Detect which cell encompasses the target text, then output its (x, y) center coordinate. 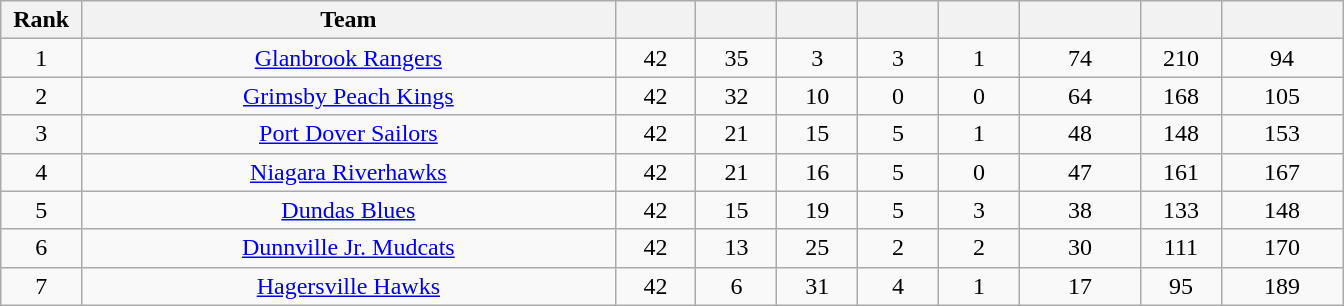
153 (1282, 134)
74 (1080, 58)
Grimsby Peach Kings (349, 96)
17 (1080, 286)
47 (1080, 172)
Dundas Blues (349, 210)
25 (818, 248)
10 (818, 96)
161 (1182, 172)
64 (1080, 96)
170 (1282, 248)
105 (1282, 96)
16 (818, 172)
Hagersville Hawks (349, 286)
95 (1182, 286)
210 (1182, 58)
7 (42, 286)
Dunnville Jr. Mudcats (349, 248)
189 (1282, 286)
133 (1182, 210)
19 (818, 210)
32 (736, 96)
94 (1282, 58)
13 (736, 248)
31 (818, 286)
111 (1182, 248)
Team (349, 20)
Niagara Riverhawks (349, 172)
Glanbrook Rangers (349, 58)
Rank (42, 20)
38 (1080, 210)
30 (1080, 248)
48 (1080, 134)
35 (736, 58)
168 (1182, 96)
Port Dover Sailors (349, 134)
167 (1282, 172)
